Scan for the cell matching the given text and deliver its [x, y] coordinate at center. 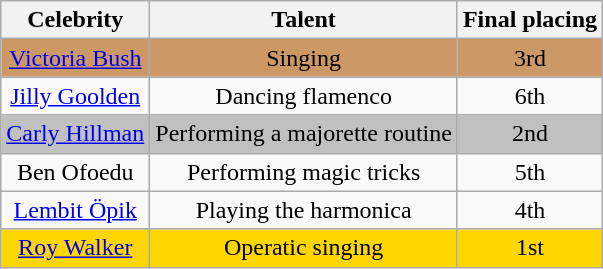
2nd [530, 134]
Jilly Goolden [76, 96]
6th [530, 96]
Ben Ofoedu [76, 172]
Victoria Bush [76, 58]
Roy Walker [76, 248]
Performing magic tricks [304, 172]
Final placing [530, 20]
5th [530, 172]
Celebrity [76, 20]
Performing a majorette routine [304, 134]
Operatic singing [304, 248]
Lembit Öpik [76, 210]
Singing [304, 58]
Playing the harmonica [304, 210]
4th [530, 210]
Carly Hillman [76, 134]
Talent [304, 20]
1st [530, 248]
Dancing flamenco [304, 96]
3rd [530, 58]
